Find where the given text appears and provide that cell's center as [X, Y] coordinate. 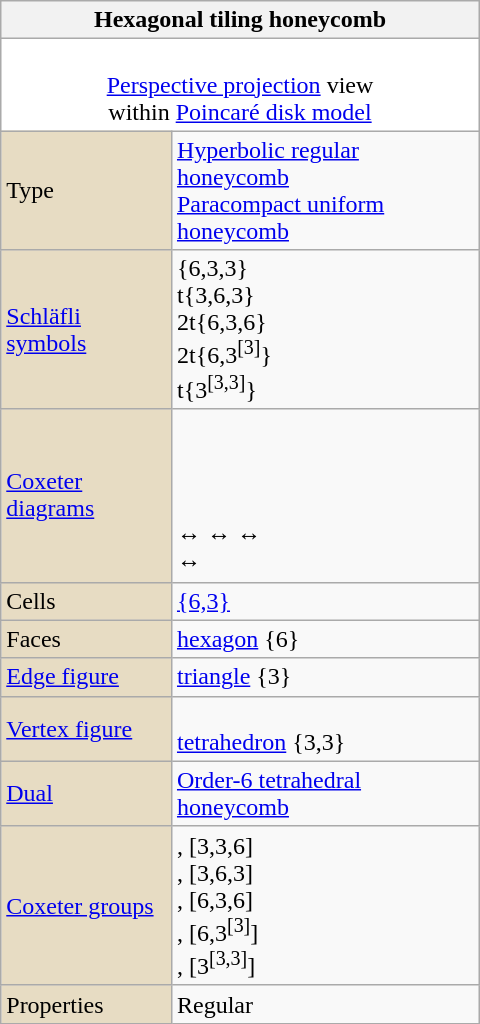
Edge figure [86, 677]
Coxeter groups [86, 906]
Type [86, 190]
Cells [86, 601]
hexagon {6} [325, 639]
triangle {3} [325, 677]
Regular [325, 1004]
, [3,3,6], [3,6,3], [6,3,6], [6,3[3]], [3[3,3]] [325, 906]
Coxeter diagrams [86, 496]
Perspective projection viewwithin Poincaré disk model [240, 85]
Hyperbolic regular honeycombParacompact uniform honeycomb [325, 190]
tetrahedron {3,3} [325, 728]
Faces [86, 639]
↔ ↔ ↔ ↔ [325, 496]
Order-6 tetrahedral honeycomb [325, 794]
Hexagonal tiling honeycomb [240, 20]
Dual [86, 794]
Vertex figure [86, 728]
{6,3,3}t{3,6,3}2t{6,3,6}2t{6,3[3]}t{3[3,3]} [325, 330]
Properties [86, 1004]
Schläfli symbols [86, 330]
{6,3} [325, 601]
